Pinpoint the cell where the given text exists, returning its (x, y) midpoint coordinate. 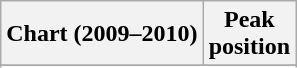
Peakposition (249, 34)
Chart (2009–2010) (102, 34)
